Determine the [x, y] coordinate at the center of the cell enclosing the given text.  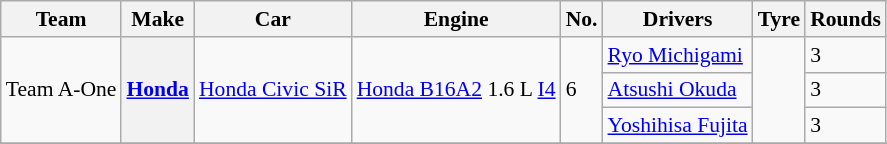
Car [273, 19]
Honda [158, 90]
Team A-One [62, 90]
Engine [456, 19]
Honda B16A2 1.6 L I4 [456, 90]
Tyre [779, 19]
Team [62, 19]
No. [582, 19]
Atsushi Okuda [678, 90]
Honda Civic SiR [273, 90]
Yoshihisa Fujita [678, 126]
Drivers [678, 19]
Make [158, 19]
Ryo Michigami [678, 55]
Rounds [846, 19]
6 [582, 90]
